Determine the (x, y) coordinate at the center of the cell enclosing the given text.  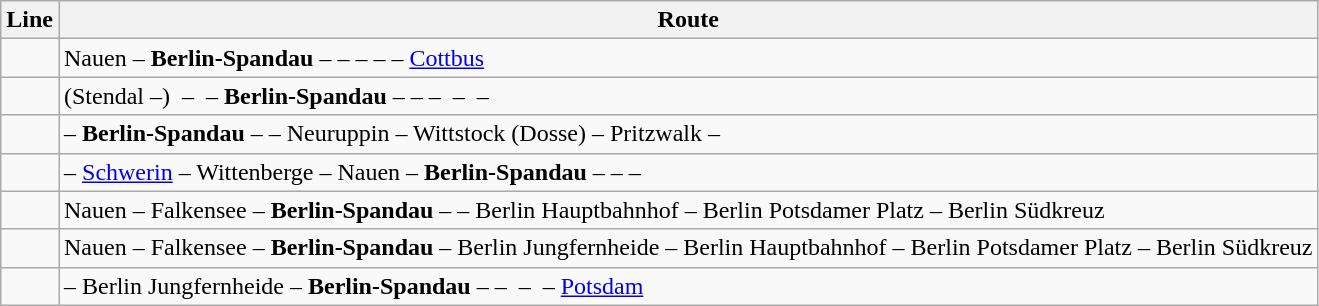
Nauen – Berlin-Spandau – – – – – Cottbus (688, 58)
– Berlin-Spandau – – Neuruppin – Wittstock (Dosse) – Pritzwalk – (688, 134)
Route (688, 20)
Nauen – Falkensee – Berlin-Spandau – – Berlin Hauptbahnhof – Berlin Potsdamer Platz – Berlin Südkreuz (688, 210)
(Stendal –) – – Berlin-Spandau – – – – – (688, 96)
– Schwerin – Wittenberge – Nauen – Berlin-Spandau – – – (688, 172)
Line (30, 20)
Nauen – Falkensee – Berlin-Spandau – Berlin Jungfernheide – Berlin Hauptbahnhof – Berlin Potsdamer Platz – Berlin Südkreuz (688, 248)
– Berlin Jungfernheide – Berlin-Spandau – – – – Potsdam (688, 286)
